Output the [x, y] coordinate of the center of the cell containing the given text.  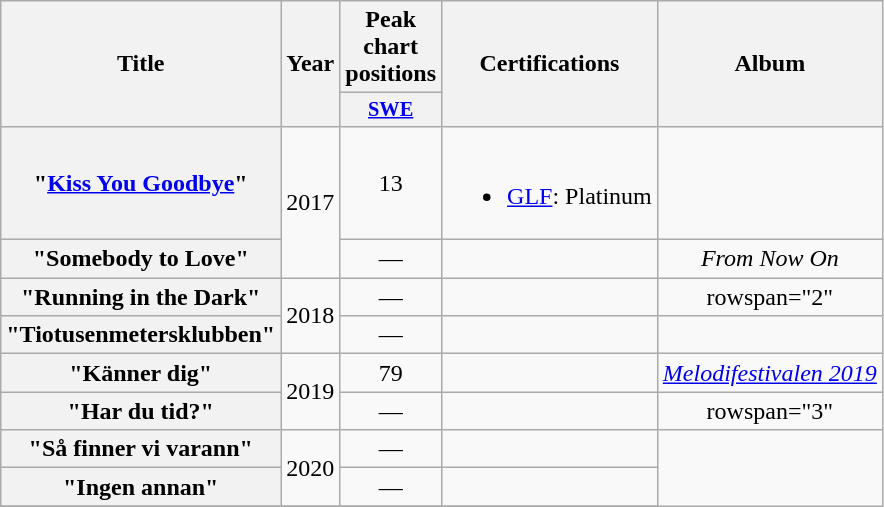
"Somebody to Love" [141, 259]
"Running in the Dark" [141, 297]
"Ingen annan" [141, 487]
Melodifestivalen 2019 [770, 373]
Certifications [550, 64]
From Now On [770, 259]
2018 [310, 316]
rowspan="2" [770, 297]
79 [391, 373]
Album [770, 64]
"Så finner vi varann" [141, 449]
13 [391, 182]
Peak chart positions [391, 47]
"Har du tid?" [141, 411]
GLF: Platinum [550, 182]
2017 [310, 202]
2020 [310, 468]
2019 [310, 392]
"Kiss You Goodbye" [141, 182]
Title [141, 64]
rowspan="3" [770, 411]
"Känner dig" [141, 373]
"Tiotusenmetersklubben" [141, 335]
Year [310, 64]
SWE [391, 110]
